Pinpoint the cell where the given text exists, returning its (X, Y) midpoint coordinate. 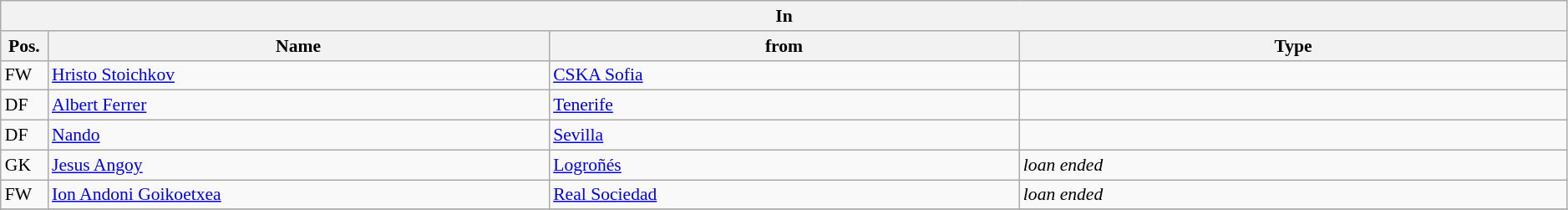
Ion Andoni Goikoetxea (298, 195)
Albert Ferrer (298, 105)
CSKA Sofia (784, 75)
Pos. (24, 46)
Logroñés (784, 165)
Real Sociedad (784, 195)
Type (1293, 46)
Jesus Angoy (298, 165)
GK (24, 165)
Sevilla (784, 136)
Nando (298, 136)
from (784, 46)
In (784, 16)
Tenerife (784, 105)
Hristo Stoichkov (298, 75)
Name (298, 46)
